Scan for the cell matching the given text and deliver its [x, y] coordinate at center. 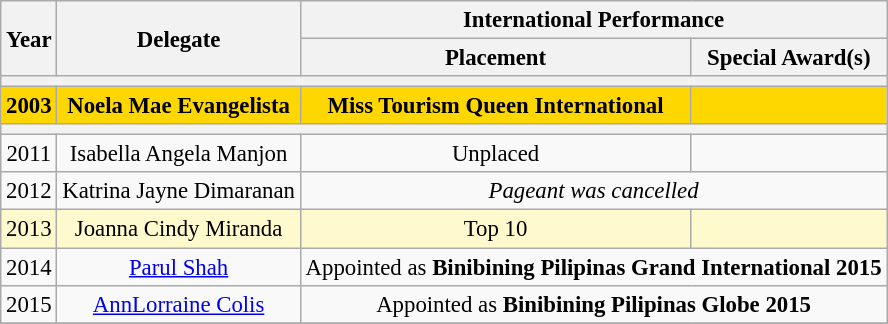
Pageant was cancelled [594, 191]
Delegate [178, 38]
2003 [29, 106]
Isabella Angela Manjon [178, 154]
International Performance [594, 20]
Noela Mae Evangelista [178, 106]
Placement [495, 58]
Special Award(s) [789, 58]
2012 [29, 191]
Parul Shah [178, 267]
Top 10 [495, 229]
Miss Tourism Queen International [495, 106]
2013 [29, 229]
Katrina Jayne Dimaranan [178, 191]
Joanna Cindy Miranda [178, 229]
2015 [29, 304]
2014 [29, 267]
AnnLorraine Colis [178, 304]
Unplaced [495, 154]
Year [29, 38]
Appointed as Binibining Pilipinas Grand International 2015 [594, 267]
2011 [29, 154]
Appointed as Binibining Pilipinas Globe 2015 [594, 304]
